Locate the cell with the specified text and output its (x, y) center coordinate. 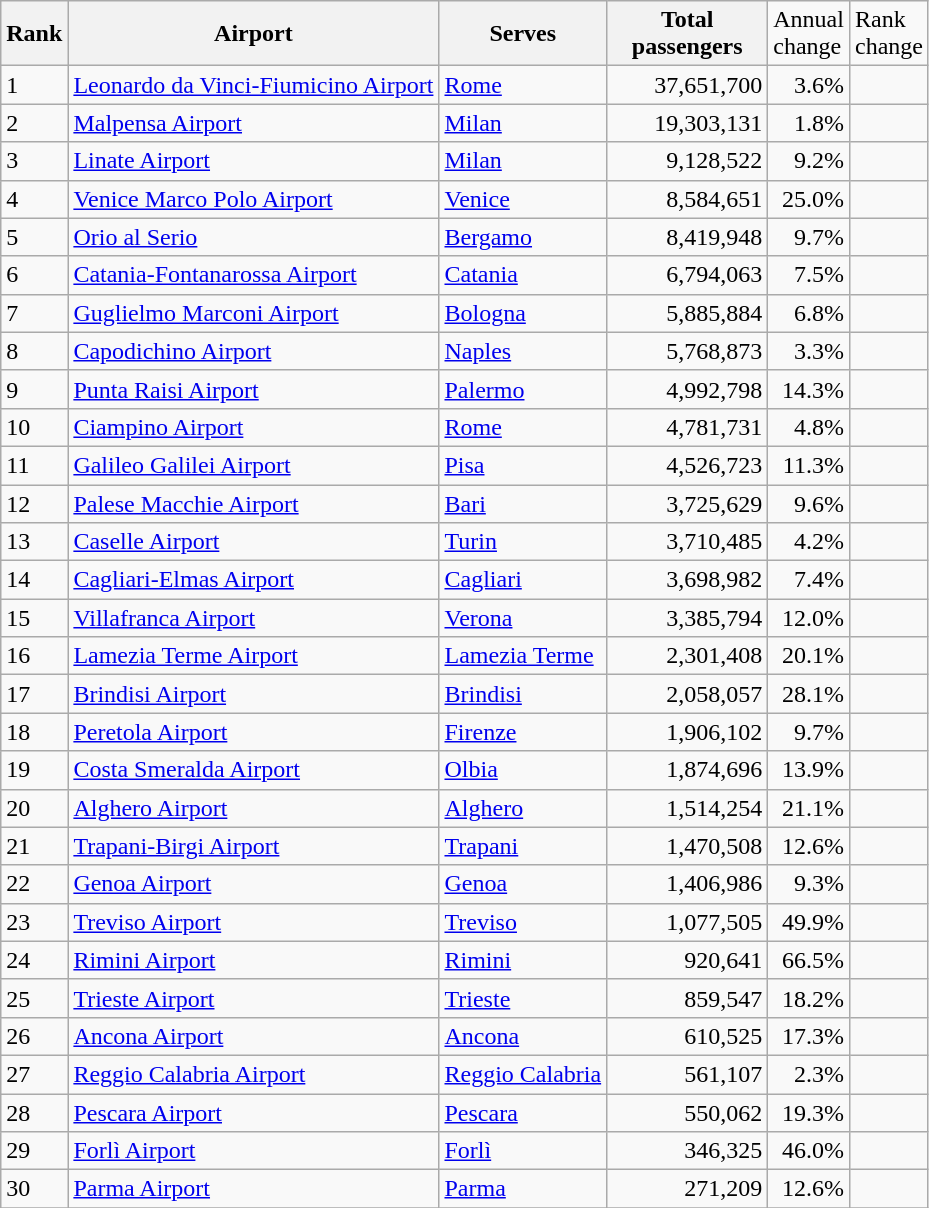
49.9% (809, 922)
Lamezia Terme Airport (254, 656)
66.5% (809, 960)
Rimini Airport (254, 960)
Orio al Serio (254, 237)
28.1% (809, 694)
3.6% (809, 85)
23 (34, 922)
4 (34, 199)
15 (34, 618)
6 (34, 275)
1,906,102 (688, 732)
4,992,798 (688, 389)
7.4% (809, 580)
Ancona Airport (254, 1036)
2.3% (809, 1074)
Serves (523, 34)
1,077,505 (688, 922)
3 (34, 161)
1 (34, 85)
7.5% (809, 275)
6.8% (809, 313)
46.0% (809, 1151)
5,768,873 (688, 351)
Punta Raisi Airport (254, 389)
9.2% (809, 161)
Olbia (523, 770)
Peretola Airport (254, 732)
11 (34, 465)
6,794,063 (688, 275)
4.2% (809, 542)
4,526,723 (688, 465)
Brindisi (523, 694)
Capodichino Airport (254, 351)
Cagliari (523, 580)
8 (34, 351)
14.3% (809, 389)
Catania (523, 275)
Verona (523, 618)
920,641 (688, 960)
Naples (523, 351)
346,325 (688, 1151)
11.3% (809, 465)
19,303,131 (688, 123)
Lamezia Terme (523, 656)
Malpensa Airport (254, 123)
3,385,794 (688, 618)
Trapani (523, 846)
Venice (523, 199)
1,470,508 (688, 846)
Treviso Airport (254, 922)
Turin (523, 542)
Forlì (523, 1151)
1,874,696 (688, 770)
27 (34, 1074)
Airport (254, 34)
Galileo Galilei Airport (254, 465)
Rankchange (888, 34)
Reggio Calabria Airport (254, 1074)
5 (34, 237)
Ciampino Airport (254, 427)
Palese Macchie Airport (254, 503)
17.3% (809, 1036)
16 (34, 656)
Rimini (523, 960)
13 (34, 542)
2 (34, 123)
9,128,522 (688, 161)
2,301,408 (688, 656)
21 (34, 846)
Brindisi Airport (254, 694)
17 (34, 694)
30 (34, 1189)
Alghero (523, 808)
10 (34, 427)
12 (34, 503)
3,725,629 (688, 503)
4.8% (809, 427)
Guglielmo Marconi Airport (254, 313)
18.2% (809, 998)
Palermo (523, 389)
Bologna (523, 313)
Caselle Airport (254, 542)
Trieste (523, 998)
26 (34, 1036)
Parma (523, 1189)
Venice Marco Polo Airport (254, 199)
Trapani-Birgi Airport (254, 846)
859,547 (688, 998)
Firenze (523, 732)
Pisa (523, 465)
Cagliari-Elmas Airport (254, 580)
1,514,254 (688, 808)
8,419,948 (688, 237)
550,062 (688, 1113)
29 (34, 1151)
25 (34, 998)
Ancona (523, 1036)
20.1% (809, 656)
Costa Smeralda Airport (254, 770)
2,058,057 (688, 694)
Villafranca Airport (254, 618)
28 (34, 1113)
Catania-Fontanarossa Airport (254, 275)
561,107 (688, 1074)
5,885,884 (688, 313)
3.3% (809, 351)
Parma Airport (254, 1189)
Leonardo da Vinci-Fiumicino Airport (254, 85)
12.0% (809, 618)
Bari (523, 503)
Rank (34, 34)
Pescara (523, 1113)
Pescara Airport (254, 1113)
Genoa Airport (254, 884)
37,651,700 (688, 85)
1,406,986 (688, 884)
9.3% (809, 884)
4,781,731 (688, 427)
Totalpassengers (688, 34)
19.3% (809, 1113)
21.1% (809, 808)
25.0% (809, 199)
9.6% (809, 503)
20 (34, 808)
Treviso (523, 922)
Trieste Airport (254, 998)
24 (34, 960)
13.9% (809, 770)
610,525 (688, 1036)
3,710,485 (688, 542)
8,584,651 (688, 199)
271,209 (688, 1189)
Bergamo (523, 237)
14 (34, 580)
Annualchange (809, 34)
18 (34, 732)
9 (34, 389)
1.8% (809, 123)
Forlì Airport (254, 1151)
22 (34, 884)
3,698,982 (688, 580)
Alghero Airport (254, 808)
7 (34, 313)
19 (34, 770)
Linate Airport (254, 161)
Reggio Calabria (523, 1074)
Genoa (523, 884)
